Provide the (x, y) coordinate of the cell's center where the given text is located.  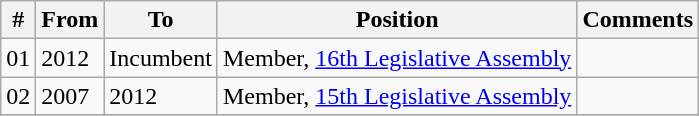
Comments (638, 20)
To (161, 20)
Member, 16th Legislative Assembly (396, 58)
# (18, 20)
Member, 15th Legislative Assembly (396, 96)
From (70, 20)
02 (18, 96)
Position (396, 20)
2007 (70, 96)
01 (18, 58)
Incumbent (161, 58)
